For the text-containing cell, return its midpoint in [X, Y] coordinate format. 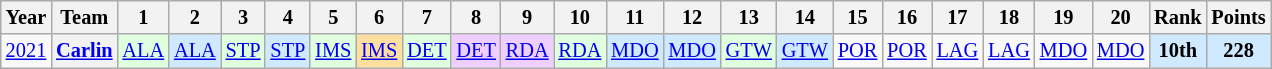
1 [143, 17]
15 [858, 17]
Points [1239, 17]
8 [476, 17]
10th [1178, 51]
20 [1120, 17]
18 [1009, 17]
13 [749, 17]
17 [958, 17]
Team [84, 17]
11 [634, 17]
10 [580, 17]
Carlin [84, 51]
2 [195, 17]
4 [288, 17]
12 [692, 17]
Rank [1178, 17]
16 [906, 17]
14 [805, 17]
6 [379, 17]
228 [1239, 51]
19 [1064, 17]
7 [426, 17]
3 [244, 17]
Year [26, 17]
2021 [26, 51]
9 [528, 17]
5 [333, 17]
